Scan for the cell matching the given text and deliver its (X, Y) coordinate at center. 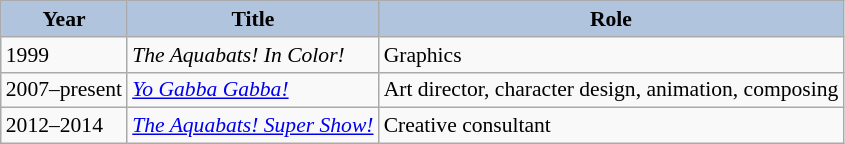
Creative consultant (612, 126)
The Aquabats! In Color! (252, 55)
Role (612, 19)
Year (64, 19)
Title (252, 19)
Art director, character design, animation, composing (612, 90)
Graphics (612, 55)
The Aquabats! Super Show! (252, 126)
Yo Gabba Gabba! (252, 90)
1999 (64, 55)
2012–2014 (64, 126)
2007–present (64, 90)
